Return the (X, Y) coordinate for the center point of the cell that contains the specified text.  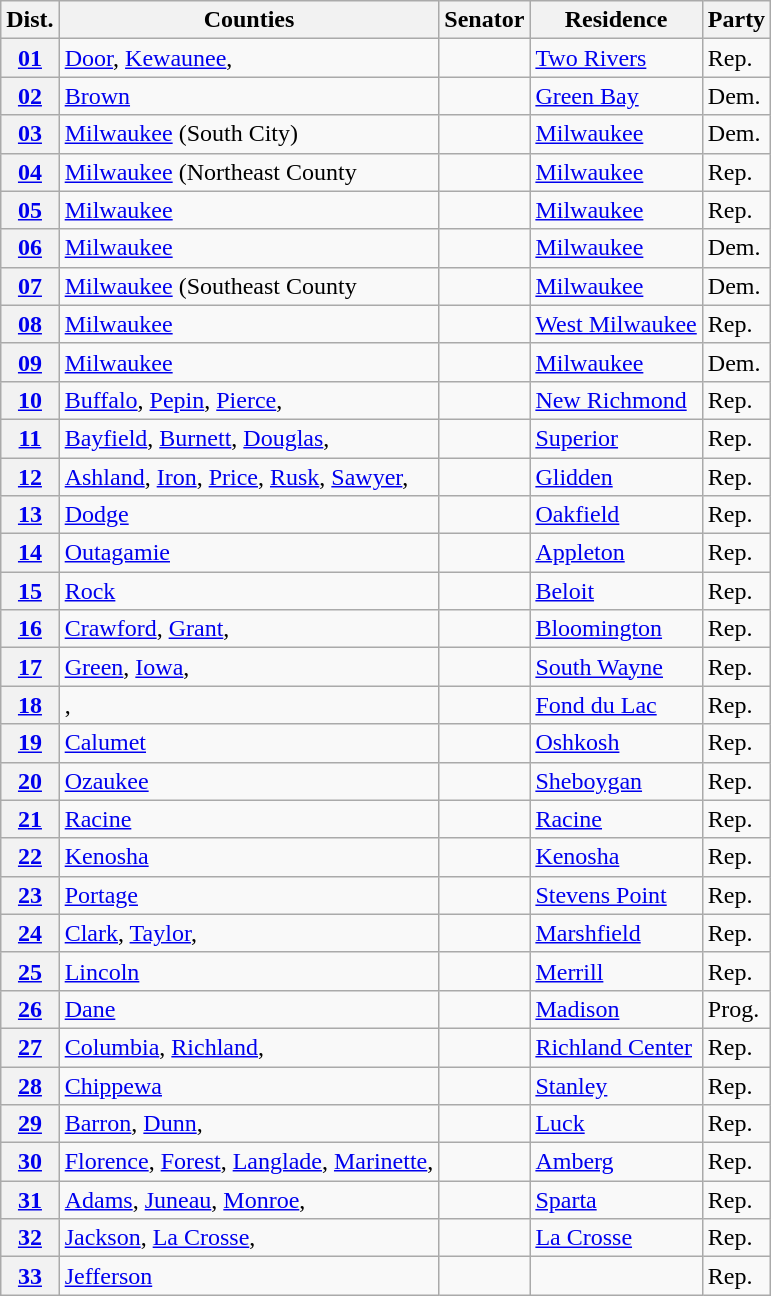
19 (30, 743)
Fond du Lac (616, 705)
20 (30, 781)
Green, Iowa, (249, 667)
Columbia, Richland, (249, 1047)
Dodge (249, 515)
Beloit (616, 591)
Adams, Juneau, Monroe, (249, 1200)
Superior (616, 438)
15 (30, 591)
Milwaukee (Southeast County (249, 286)
Green Bay (616, 96)
17 (30, 667)
Residence (616, 20)
Counties (249, 20)
Dane (249, 1009)
16 (30, 629)
21 (30, 819)
Chippewa (249, 1085)
Brown (249, 96)
27 (30, 1047)
Lincoln (249, 971)
Prog. (736, 1009)
Barron, Dunn, (249, 1124)
Amberg (616, 1162)
05 (30, 210)
Milwaukee (Northeast County (249, 172)
06 (30, 248)
04 (30, 172)
Milwaukee (South City) (249, 134)
Jackson, La Crosse, (249, 1238)
Sheboygan (616, 781)
West Milwaukee (616, 324)
Madison (616, 1009)
13 (30, 515)
New Richmond (616, 400)
32 (30, 1238)
Dist. (30, 20)
Portage (249, 895)
Stanley (616, 1085)
Merrill (616, 971)
Appleton (616, 553)
Party (736, 20)
07 (30, 286)
23 (30, 895)
Richland Center (616, 1047)
08 (30, 324)
Bloomington (616, 629)
03 (30, 134)
Door, Kewaunee, (249, 58)
12 (30, 477)
14 (30, 553)
22 (30, 857)
29 (30, 1124)
01 (30, 58)
02 (30, 96)
Florence, Forest, Langlade, Marinette, (249, 1162)
Luck (616, 1124)
28 (30, 1085)
Marshfield (616, 933)
26 (30, 1009)
Rock (249, 591)
Sparta (616, 1200)
10 (30, 400)
South Wayne (616, 667)
33 (30, 1276)
Jefferson (249, 1276)
Calumet (249, 743)
Oakfield (616, 515)
31 (30, 1200)
18 (30, 705)
La Crosse (616, 1238)
Clark, Taylor, (249, 933)
Outagamie (249, 553)
, (249, 705)
24 (30, 933)
30 (30, 1162)
Ashland, Iron, Price, Rusk, Sawyer, (249, 477)
Ozaukee (249, 781)
25 (30, 971)
11 (30, 438)
Stevens Point (616, 895)
Oshkosh (616, 743)
Senator (484, 20)
Bayfield, Burnett, Douglas, (249, 438)
09 (30, 362)
Buffalo, Pepin, Pierce, (249, 400)
Two Rivers (616, 58)
Crawford, Grant, (249, 629)
Glidden (616, 477)
